Locate the cell with the specified text and output its [x, y] center coordinate. 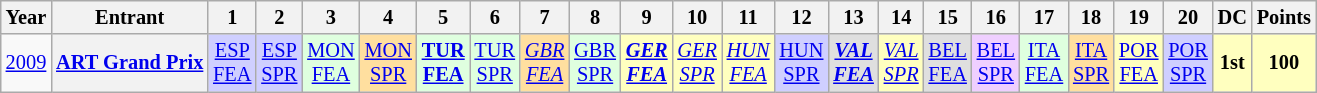
PORFEA [1138, 63]
Entrant [130, 17]
TURSPR [495, 63]
DC [1232, 17]
14 [902, 17]
BELFEA [948, 63]
8 [595, 17]
6 [495, 17]
PORSPR [1188, 63]
13 [853, 17]
9 [647, 17]
ITASPR [1091, 63]
VALFEA [853, 63]
100 [1284, 63]
4 [388, 17]
16 [996, 17]
HUNFEA [748, 63]
2 [279, 17]
7 [544, 17]
2009 [26, 63]
HUNSPR [801, 63]
19 [1138, 17]
20 [1188, 17]
1st [1232, 63]
11 [748, 17]
5 [444, 17]
GBRSPR [595, 63]
GERFEA [647, 63]
TURFEA [444, 63]
VALSPR [902, 63]
ESPFEA [232, 63]
Year [26, 17]
GERSPR [696, 63]
ITAFEA [1044, 63]
12 [801, 17]
GBRFEA [544, 63]
Points [1284, 17]
ART Grand Prix [130, 63]
MONSPR [388, 63]
BELSPR [996, 63]
1 [232, 17]
MONFEA [330, 63]
17 [1044, 17]
10 [696, 17]
3 [330, 17]
15 [948, 17]
ESPSPR [279, 63]
18 [1091, 17]
